Identify which cell holds the provided text, then report its (x, y) central coordinate. 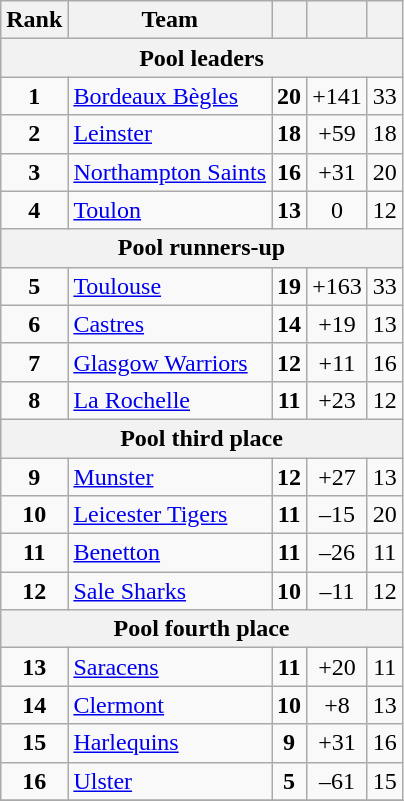
+8 (338, 705)
+20 (338, 667)
1 (34, 96)
+141 (338, 96)
+23 (338, 400)
3 (34, 172)
Clermont (170, 705)
2 (34, 134)
Northampton Saints (170, 172)
Munster (170, 477)
Ulster (170, 781)
6 (34, 324)
Glasgow Warriors (170, 362)
Bordeaux Bègles (170, 96)
7 (34, 362)
+163 (338, 286)
La Rochelle (170, 400)
19 (290, 286)
–15 (338, 515)
4 (34, 210)
Benetton (170, 553)
–11 (338, 591)
+11 (338, 362)
+27 (338, 477)
Harlequins (170, 743)
+59 (338, 134)
+19 (338, 324)
Toulon (170, 210)
Rank (34, 20)
Castres (170, 324)
Toulouse (170, 286)
Pool runners-up (202, 248)
Leinster (170, 134)
Leicester Tigers (170, 515)
Pool third place (202, 438)
0 (338, 210)
Pool leaders (202, 58)
Pool fourth place (202, 629)
8 (34, 400)
Sale Sharks (170, 591)
Team (170, 20)
Saracens (170, 667)
–61 (338, 781)
–26 (338, 553)
